Detect which cell encompasses the target text, then output its [x, y] center coordinate. 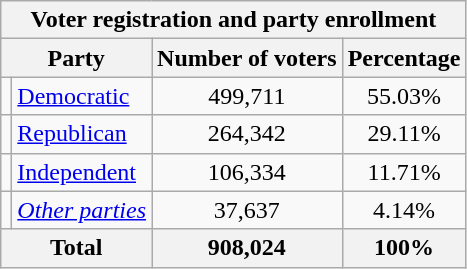
106,334 [248, 172]
Total [76, 248]
499,711 [248, 96]
Independent [82, 172]
Republican [82, 134]
37,637 [248, 210]
Number of voters [248, 58]
264,342 [248, 134]
Voter registration and party enrollment [234, 20]
4.14% [404, 210]
Other parties [82, 210]
100% [404, 248]
29.11% [404, 134]
Percentage [404, 58]
55.03% [404, 96]
Democratic [82, 96]
908,024 [248, 248]
Party [76, 58]
11.71% [404, 172]
